For the text-containing cell, return its midpoint in [X, Y] coordinate format. 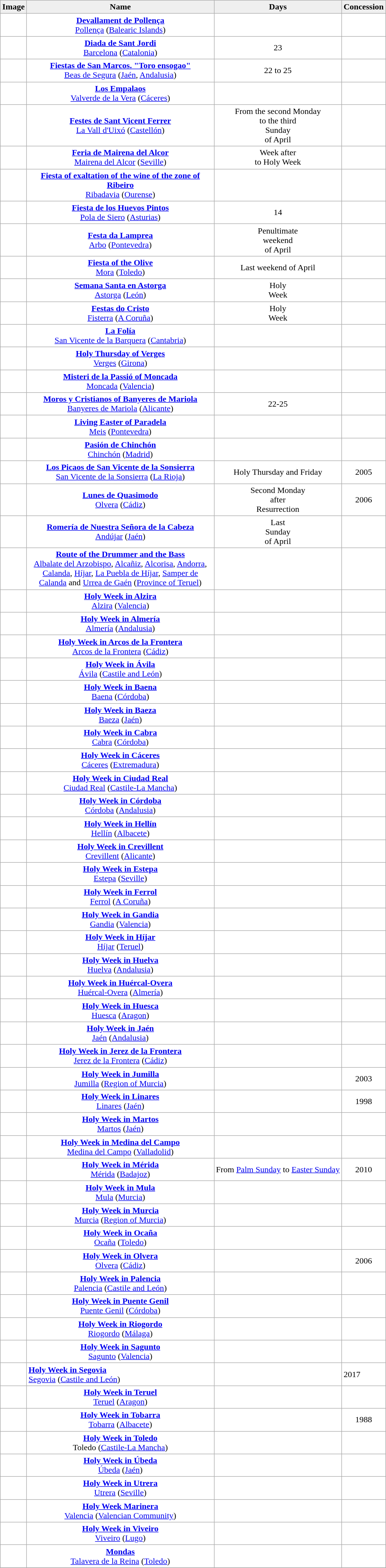
Holy Week in Jerez de la FronteraJerez de la Frontera (Cádiz) [120, 1056]
From the second Mondayto the thirdSundayof April [278, 125]
Festes de Sant Vicent FerrerLa Vall d'Uixó (Castellón) [120, 125]
Fiesta of the OliveMora (Toledo) [120, 267]
Holy Week in AlziraAlzira (Valencia) [120, 601]
Holy Week in ÚbedaÚbeda (Jaén) [120, 1466]
Holy Week in Huércal-OveraHuércal-Overa (Almería) [120, 987]
Holy Week in MurciaMurcia (Region of Murcia) [120, 1215]
Holy Week in FerrolFerrol (A Coruña) [120, 896]
Last weekend of April [278, 267]
Diada de Sant JordiBarcelona (Catalonia) [120, 48]
Holy Week in LinaresLinares (Jaén) [120, 1101]
Holy Week in Ciudad RealCiudad Real (Castile-La Mancha) [120, 783]
Lunes de QuasimodoOlvera (Cádiz) [120, 500]
Holy Week in RiogordoRiogordo (Málaga) [120, 1329]
Holy Week in HuelvaHuelva (Andalusia) [120, 965]
Holy Week in Cabra Cabra (Córdoba) [120, 738]
Holy Week in JumillaJumilla (Region of Murcia) [120, 1078]
Holy Week in OlveraOlvera (Cádiz) [120, 1261]
Holy Week in AlmeríaAlmería (Andalusia) [120, 624]
Holy Week in BaezaBaeza (Jaén) [120, 715]
Holy Week in MéridaMérida (Badajoz) [120, 1170]
Days [278, 7]
Semana Santa en AstorgaAstorga (León) [120, 290]
Festa da LampreaArbo (Pontevedra) [120, 240]
Holy Week in CrevillentCrevillent (Alicante) [120, 851]
Fiesta de los Huevos PintosPola de Siero (Asturias) [120, 213]
Fiesta of exaltation of the wine of the zone of RibeiroRibadavia (Ourense) [120, 185]
Holy Week in Medina del CampoMedina del Campo (Valladolid) [120, 1147]
Holy Week in Puente GenilPuente Genil (Córdoba) [120, 1306]
Holy Week in JaénJaén (Andalusia) [120, 1033]
2017 [364, 1374]
LastSundayof April [278, 532]
MondasTalavera de la Reina (Toledo) [120, 1556]
Holy Week in HuescaHuesca (Aragon) [120, 1010]
1988 [364, 1419]
Festas do CristoFisterra (A Coruña) [120, 313]
1998 [364, 1101]
Holy Week in UtreraUtrera (Seville) [120, 1488]
Holy Thursday of VergesVerges (Girona) [120, 359]
Feria de Mairena del AlcorMairena del Alcor (Seville) [120, 157]
14 [278, 213]
22 to 25 [278, 71]
Holy Thursday and Friday [278, 472]
Holy Week in TobarraTobarra (Albacete) [120, 1419]
Holy Week in ToledoToledo (Castile-La Mancha) [120, 1442]
Holy Week in SegoviaSegovia (Castile and León) [120, 1374]
Holy Week in BaenaBaena (Córdoba) [120, 692]
Los EmpalaosValverde de la Vera (Cáceres) [120, 93]
Holy Week in MartosMartos (Jaén) [120, 1124]
La FolíaSan Vicente de la Barquera (Cantabria) [120, 336]
2003 [364, 1078]
From Palm Sunday to Easter Sunday [278, 1170]
Holy Week in CórdobaCórdoba (Andalusia) [120, 806]
Holy Week in Arcos de la FronteraArcos de la Frontera (Cádiz) [120, 646]
2010 [364, 1170]
Second MondayafterResurrection [278, 500]
Fiestas de San Marcos. "Toro ensogao"Beas de Segura (Jaén, Andalusia) [120, 71]
Pasión de ChinchónChinchón (Madrid) [120, 450]
Holy Week in MulaMula (Murcia) [120, 1192]
Devallament de PollençaPollença (Balearic Islands) [120, 25]
Holy Week MarineraValencia (Valencian Community) [120, 1511]
Holy Week in TeruelTeruel (Aragon) [120, 1397]
Moros y Cristianos of Banyeres de MariolaBanyeres de Mariola (Alicante) [120, 404]
Holy Week in EstepaEstepa (Seville) [120, 874]
Name [120, 7]
Living Easter of ParadelaMeis (Pontevedra) [120, 427]
Concession [364, 7]
Romería de Nuestra Señora de la CabezaAndújar (Jaén) [120, 532]
Holy Week in GandiaGandia (Valencia) [120, 919]
Holy Week in ViveiroViveiro (Lugo) [120, 1533]
Holy Week in CáceresCáceres (Extremadura) [120, 760]
Holy Week in SaguntoSagunto (Valencia) [120, 1352]
Misteri de la Passió of MoncadaMoncada (Valencia) [120, 381]
Week afterto Holy Week [278, 157]
Holy Week in PalenciaPalencia (Castile and León) [120, 1283]
Holy Week in HellínHellín (Albacete) [120, 829]
Los Picaos de San Vicente de la SonsierraSan Vicente de la Sonsierra (La Rioja) [120, 472]
Image [13, 7]
Holy Week in ÁvilaÁvila (Castile and León) [120, 669]
23 [278, 48]
Holy Week in OcañaOcaña (Toledo) [120, 1238]
22-25 [278, 404]
Penultimateweekend of April [278, 240]
Holy Week in HíjarHíjar (Teruel) [120, 942]
2005 [364, 472]
